For the text-containing cell, return its midpoint in (x, y) coordinate format. 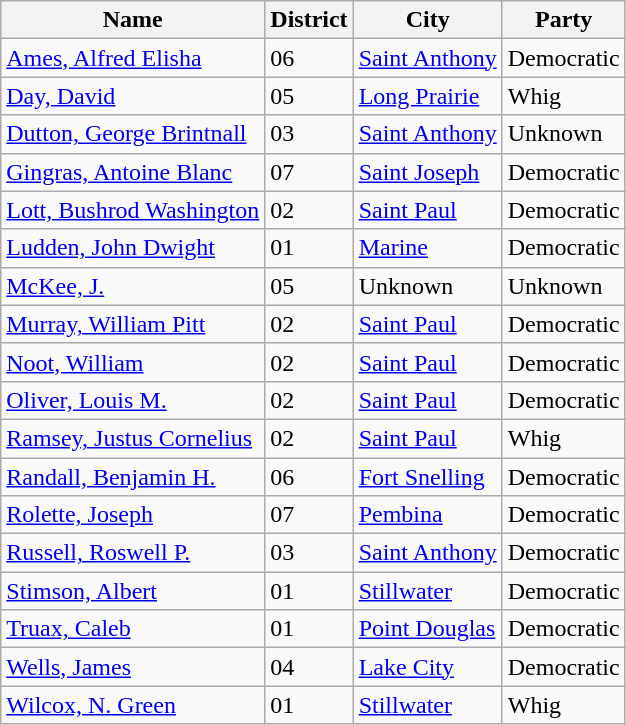
Ames, Alfred Elisha (133, 58)
Long Prairie (428, 96)
Russell, Roswell P. (133, 553)
Saint Joseph (428, 172)
Point Douglas (428, 629)
Pembina (428, 515)
Fort Snelling (428, 477)
Party (564, 20)
McKee, J. (133, 286)
Oliver, Louis M. (133, 400)
Dutton, George Brintnall (133, 134)
Murray, William Pitt (133, 324)
District (309, 20)
Name (133, 20)
Day, David (133, 96)
Wells, James (133, 667)
Lake City (428, 667)
Randall, Benjamin H. (133, 477)
Marine (428, 248)
Stimson, Albert (133, 591)
Noot, William (133, 362)
04 (309, 667)
Ludden, John Dwight (133, 248)
Truax, Caleb (133, 629)
Gingras, Antoine Blanc (133, 172)
Wilcox, N. Green (133, 705)
Rolette, Joseph (133, 515)
City (428, 20)
Lott, Bushrod Washington (133, 210)
Ramsey, Justus Cornelius (133, 438)
